Return (x, y) of the center of cell containing provided text 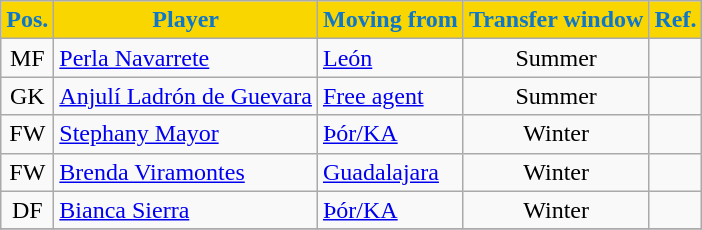
Perla Navarrete (186, 58)
Free agent (390, 96)
GK (28, 96)
Bianca Sierra (186, 210)
DF (28, 210)
Ref. (676, 20)
Guadalajara (390, 172)
Stephany Mayor (186, 134)
Player (186, 20)
Pos. (28, 20)
Brenda Viramontes (186, 172)
MF (28, 58)
Transfer window (556, 20)
Anjulí Ladrón de Guevara (186, 96)
Moving from (390, 20)
León (390, 58)
